Scan for the cell matching the given text and deliver its (X, Y) coordinate at center. 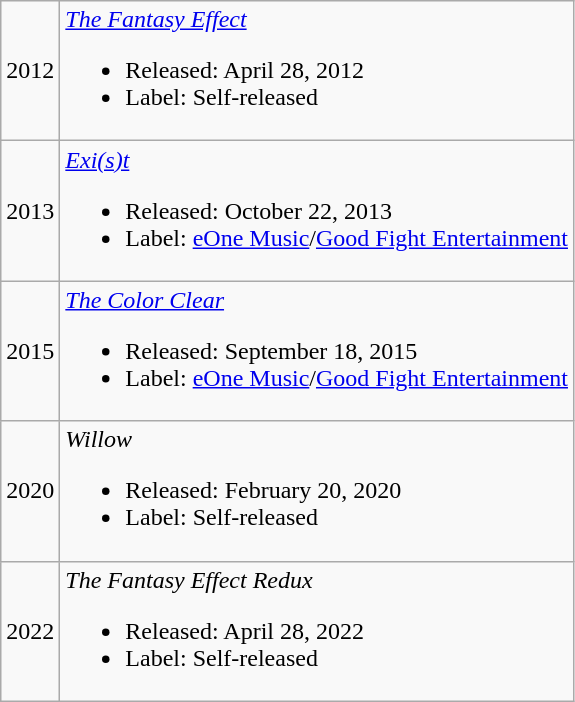
2015 (30, 351)
Exi(s)tReleased: October 22, 2013Label: eOne Music/Good Fight Entertainment (317, 211)
WillowReleased: February 20, 2020Label: Self-released (317, 491)
The Color ClearReleased: September 18, 2015Label: eOne Music/Good Fight Entertainment (317, 351)
2012 (30, 71)
2013 (30, 211)
2020 (30, 491)
The Fantasy EffectReleased: April 28, 2012Label: Self-released (317, 71)
2022 (30, 631)
The Fantasy Effect ReduxReleased: April 28, 2022Label: Self-released (317, 631)
